Provide the [X, Y] coordinate of the cell's center where the given text is located.  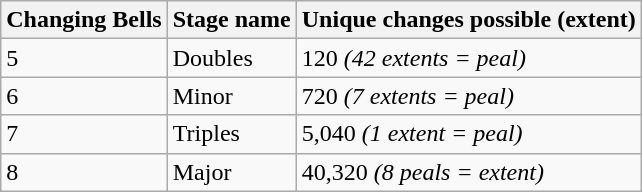
7 [84, 134]
Triples [232, 134]
5,040 (1 extent = peal) [468, 134]
8 [84, 172]
6 [84, 96]
Unique changes possible (extent) [468, 20]
Changing Bells [84, 20]
720 (7 extents = peal) [468, 96]
40,320 (8 peals = extent) [468, 172]
Minor [232, 96]
Stage name [232, 20]
Major [232, 172]
5 [84, 58]
120 (42 extents = peal) [468, 58]
Doubles [232, 58]
